Scan for the cell matching the given text and deliver its (X, Y) coordinate at center. 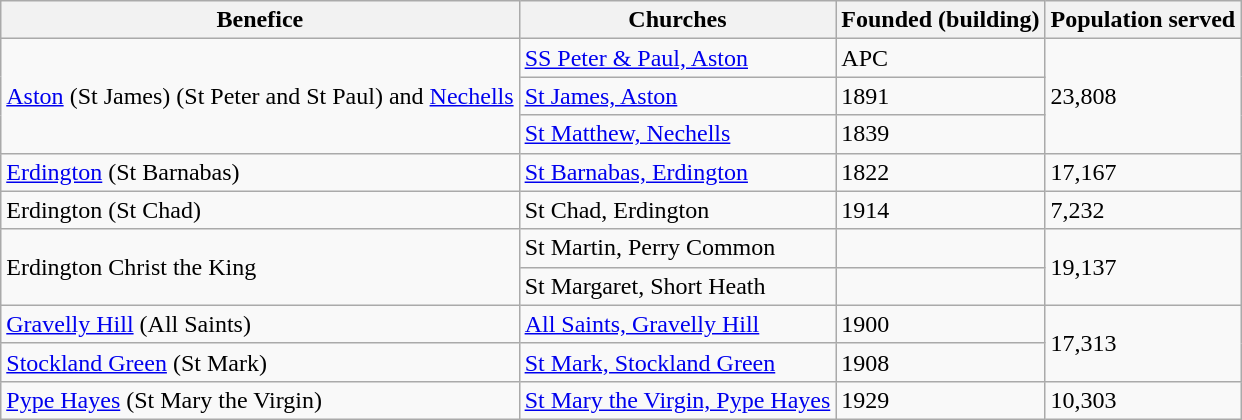
SS Peter & Paul, Aston (678, 58)
St Mark, Stockland Green (678, 362)
St Barnabas, Erdington (678, 172)
1839 (940, 134)
1914 (940, 210)
1891 (940, 96)
Churches (678, 20)
Gravelly Hill (All Saints) (260, 324)
Population served (1143, 20)
7,232 (1143, 210)
Stockland Green (St Mark) (260, 362)
Aston (St James) (St Peter and St Paul) and Nechells (260, 96)
Pype Hayes (St Mary the Virgin) (260, 400)
19,137 (1143, 267)
10,303 (1143, 400)
All Saints, Gravelly Hill (678, 324)
1900 (940, 324)
St Martin, Perry Common (678, 248)
17,167 (1143, 172)
St Mary the Virgin, Pype Hayes (678, 400)
APC (940, 58)
Erdington (St Chad) (260, 210)
Erdington (St Barnabas) (260, 172)
1822 (940, 172)
23,808 (1143, 96)
Erdington Christ the King (260, 267)
Founded (building) (940, 20)
St Margaret, Short Heath (678, 286)
St Matthew, Nechells (678, 134)
1908 (940, 362)
Benefice (260, 20)
17,313 (1143, 343)
St James, Aston (678, 96)
1929 (940, 400)
St Chad, Erdington (678, 210)
